Capture the cell that displays the provided text and extract its (X, Y) central coordinate. 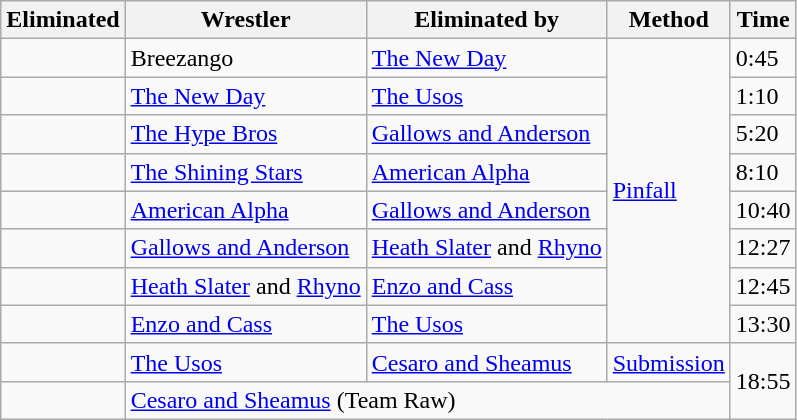
8:10 (763, 172)
Submission (668, 362)
5:20 (763, 134)
10:40 (763, 210)
13:30 (763, 324)
Cesaro and Sheamus (Team Raw) (428, 400)
18:55 (763, 381)
12:27 (763, 248)
Wrestler (246, 20)
Breezango (246, 58)
Eliminated (63, 20)
The Shining Stars (246, 172)
12:45 (763, 286)
1:10 (763, 96)
The Hype Bros (246, 134)
Time (763, 20)
0:45 (763, 58)
Pinfall (668, 191)
Method (668, 20)
Cesaro and Sheamus (486, 362)
Eliminated by (486, 20)
